For the text-containing cell, return its midpoint in [X, Y] coordinate format. 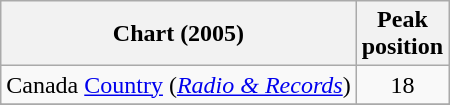
18 [402, 85]
Peakposition [402, 34]
Canada Country (Radio & Records) [178, 85]
Chart (2005) [178, 34]
